Provide the (x, y) coordinate of the cell's center where the given text is located.  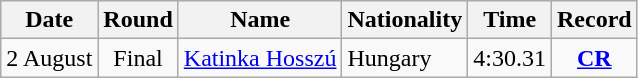
Name (260, 20)
Final (138, 58)
Round (138, 20)
Time (510, 20)
CR (594, 58)
4:30.31 (510, 58)
Hungary (405, 58)
Katinka Hosszú (260, 58)
2 August (50, 58)
Record (594, 20)
Date (50, 20)
Nationality (405, 20)
